Identify which cell holds the provided text, then report its [x, y] central coordinate. 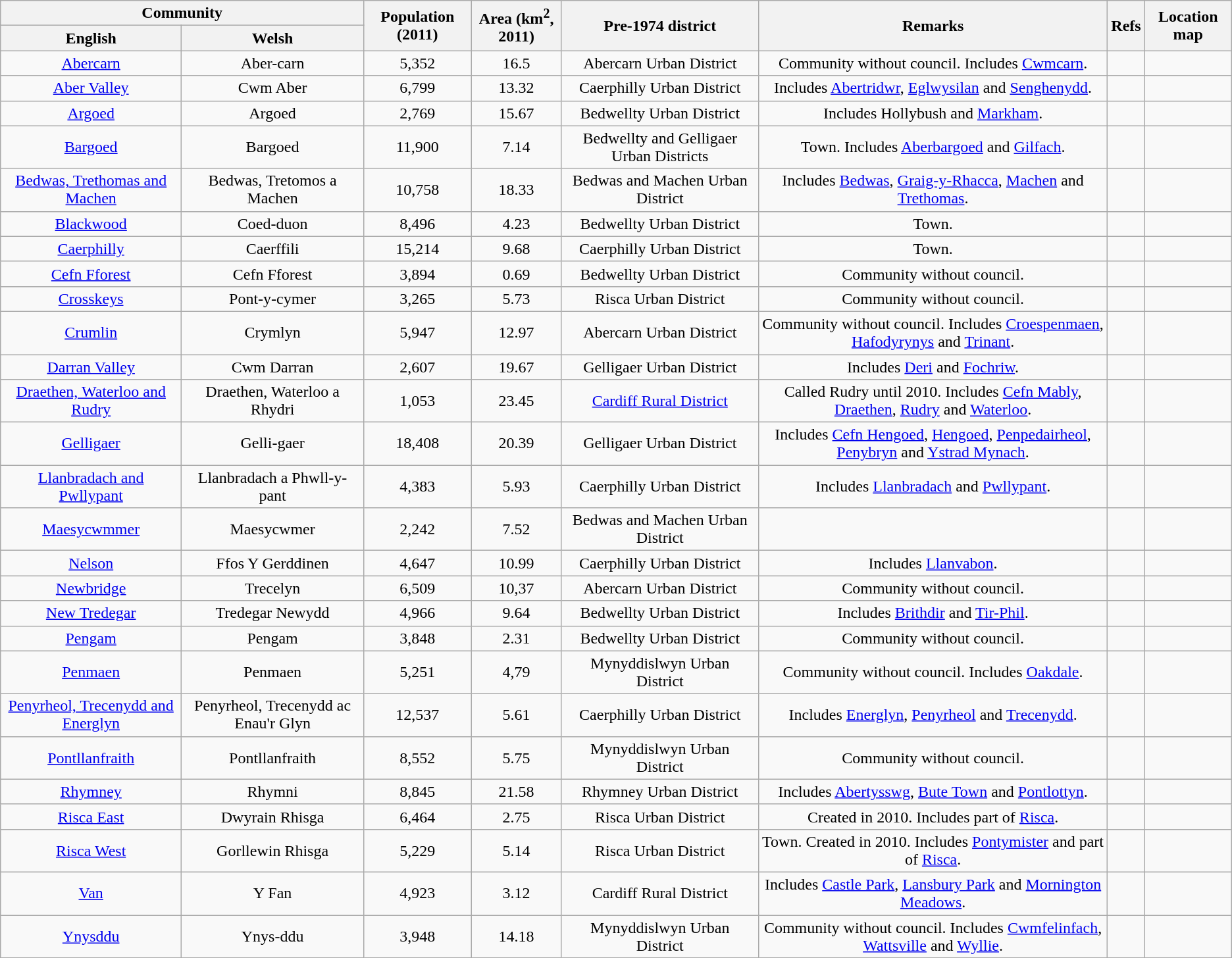
Caerffili [272, 249]
4.23 [516, 224]
Pre-1974 district [659, 26]
23.45 [516, 401]
Includes Llanvabon. [933, 563]
Rhymney Urban District [659, 792]
10.99 [516, 563]
Includes Llanbradach and Pwllypant. [933, 487]
Trecelyn [272, 588]
9.68 [516, 249]
Nelson [91, 563]
5.73 [516, 299]
13.32 [516, 88]
4,79 [516, 672]
Community [182, 13]
10,758 [417, 189]
Abercarn [91, 63]
1,053 [417, 401]
Aber Valley [91, 88]
Penyrheol, Trecenydd ac Enau'r Glyn [272, 715]
8,552 [417, 758]
Refs [1126, 26]
Rhymni [272, 792]
19.67 [516, 366]
Maesycwmmer [91, 529]
4,383 [417, 487]
Town. Created in 2010. Includes Pontymister and part of Risca. [933, 850]
Includes Abertysswg, Bute Town and Pontlottyn. [933, 792]
6,509 [417, 588]
7.52 [516, 529]
Community without council. Includes Cwmfelinfach, Wattsville and Wyllie. [933, 936]
18.33 [516, 189]
5.14 [516, 850]
Penyrheol, Trecenydd and Energlyn [91, 715]
Cwm Aber [272, 88]
Van [91, 894]
Newbridge [91, 588]
Bedwellty and Gelligaer Urban Districts [659, 147]
5,229 [417, 850]
Welsh [272, 38]
6,799 [417, 88]
Pont-y-cymer [272, 299]
Cwm Darran [272, 366]
Ynys-ddu [272, 936]
Caerphilly [91, 249]
3,894 [417, 274]
Includes Bedwas, Graig-y-Rhacca, Machen and Trethomas. [933, 189]
Llanbradach and Pwllypant [91, 487]
Darran Valley [91, 366]
8,496 [417, 224]
2,769 [417, 113]
18,408 [417, 443]
Includes Cefn Hengoed, Hengoed, Penpedairheol, Penybryn and Ystrad Mynach. [933, 443]
English [91, 38]
5.75 [516, 758]
5,352 [417, 63]
Includes Deri and Fochriw. [933, 366]
Population (2011) [417, 26]
3,948 [417, 936]
Llanbradach a Phwll-y-pant [272, 487]
Includes Abertridwr, Eglwysilan and Senghenydd. [933, 88]
4,966 [417, 613]
Crosskeys [91, 299]
Crymlyn [272, 333]
2.31 [516, 638]
2.75 [516, 817]
Includes Energlyn, Penyrheol and Trecenydd. [933, 715]
Ynysddu [91, 936]
10,37 [516, 588]
Maesycwmer [272, 529]
Town. Includes Aberbargoed and Gilfach. [933, 147]
Tredegar Newydd [272, 613]
Gelligaer [91, 443]
8,845 [417, 792]
Aber-carn [272, 63]
Community without council. Includes Cwmcarn. [933, 63]
12.97 [516, 333]
Community without council. Includes Oakdale. [933, 672]
5,251 [417, 672]
11,900 [417, 147]
New Tredegar [91, 613]
Y Fan [272, 894]
Dwyrain Rhisga [272, 817]
12,537 [417, 715]
Location map [1188, 26]
Called Rudry until 2010. Includes Cefn Mably, Draethen, Rudry and Waterloo. [933, 401]
Blackwood [91, 224]
Ffos Y Gerddinen [272, 563]
5,947 [417, 333]
7.14 [516, 147]
0.69 [516, 274]
3,265 [417, 299]
15.67 [516, 113]
3,848 [417, 638]
5.93 [516, 487]
4,923 [417, 894]
2,242 [417, 529]
Includes Hollybush and Markham. [933, 113]
Created in 2010. Includes part of Risca. [933, 817]
15,214 [417, 249]
14.18 [516, 936]
9.64 [516, 613]
Includes Brithdir and Tir-Phil. [933, 613]
Bedwas, Trethomas and Machen [91, 189]
21.58 [516, 792]
6,464 [417, 817]
4,647 [417, 563]
Rhymney [91, 792]
Area (km2, 2011) [516, 26]
Gelli-gaer [272, 443]
Risca East [91, 817]
Gorllewin Rhisga [272, 850]
Coed-duon [272, 224]
20.39 [516, 443]
16.5 [516, 63]
5.61 [516, 715]
Includes Castle Park, Lansbury Park and Mornington Meadows. [933, 894]
Draethen, Waterloo and Rudry [91, 401]
Community without council. Includes Croespenmaen, Hafodyrynys and Trinant. [933, 333]
2,607 [417, 366]
Remarks [933, 26]
Bedwas, Tretomos a Machen [272, 189]
Risca West [91, 850]
Draethen, Waterloo a Rhydri [272, 401]
Crumlin [91, 333]
3.12 [516, 894]
